For the text-containing cell, return its midpoint in [x, y] coordinate format. 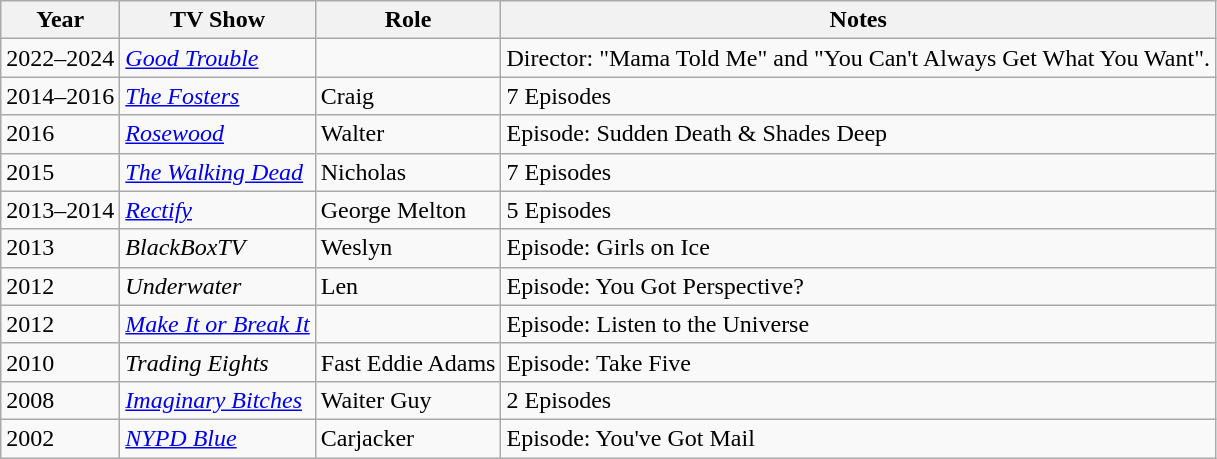
Role [408, 20]
Trading Eights [218, 362]
Imaginary Bitches [218, 400]
5 Episodes [858, 210]
Episode: You've Got Mail [858, 438]
Weslyn [408, 248]
BlackBoxTV [218, 248]
Carjacker [408, 438]
Nicholas [408, 172]
2010 [60, 362]
Make It or Break It [218, 324]
2016 [60, 134]
Director: "Mama Told Me" and "You Can't Always Get What You Want". [858, 58]
The Fosters [218, 96]
Episode: Girls on Ice [858, 248]
Episode: Listen to the Universe [858, 324]
Good Trouble [218, 58]
2015 [60, 172]
Walter [408, 134]
The Walking Dead [218, 172]
2014–2016 [60, 96]
Year [60, 20]
Rectify [218, 210]
Notes [858, 20]
Fast Eddie Adams [408, 362]
Len [408, 286]
2008 [60, 400]
2002 [60, 438]
2013 [60, 248]
2013–2014 [60, 210]
TV Show [218, 20]
Episode: Take Five [858, 362]
2 Episodes [858, 400]
George Melton [408, 210]
Craig [408, 96]
2022–2024 [60, 58]
Episode: You Got Perspective? [858, 286]
Episode: Sudden Death & Shades Deep [858, 134]
Waiter Guy [408, 400]
Rosewood [218, 134]
Underwater [218, 286]
NYPD Blue [218, 438]
